Locate the cell with the specified text and output its [x, y] center coordinate. 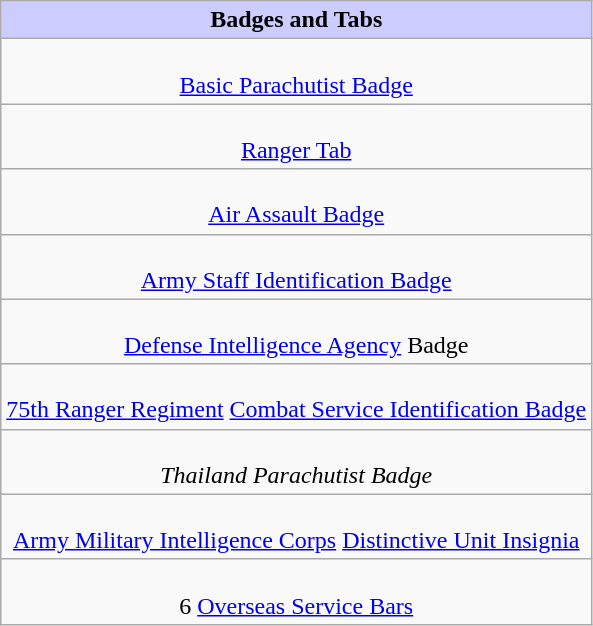
Air Assault Badge [296, 202]
Badges and Tabs [296, 20]
Army Military Intelligence Corps Distinctive Unit Insignia [296, 526]
Basic Parachutist Badge [296, 72]
Army Staff Identification Badge [296, 266]
Thailand Parachutist Badge [296, 462]
Ranger Tab [296, 136]
6 Overseas Service Bars [296, 592]
Defense Intelligence Agency Badge [296, 332]
75th Ranger Regiment Combat Service Identification Badge [296, 396]
